Scan for the cell matching the given text and deliver its [X, Y] coordinate at center. 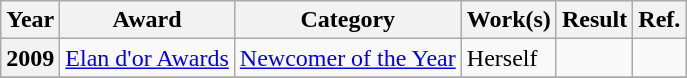
Result [594, 20]
Work(s) [508, 20]
Ref. [660, 20]
Elan d'or Awards [147, 58]
Year [30, 20]
Herself [508, 58]
2009 [30, 58]
Newcomer of the Year [348, 58]
Award [147, 20]
Category [348, 20]
